From the cell containing the given text, extract its center point as (x, y) coordinate. 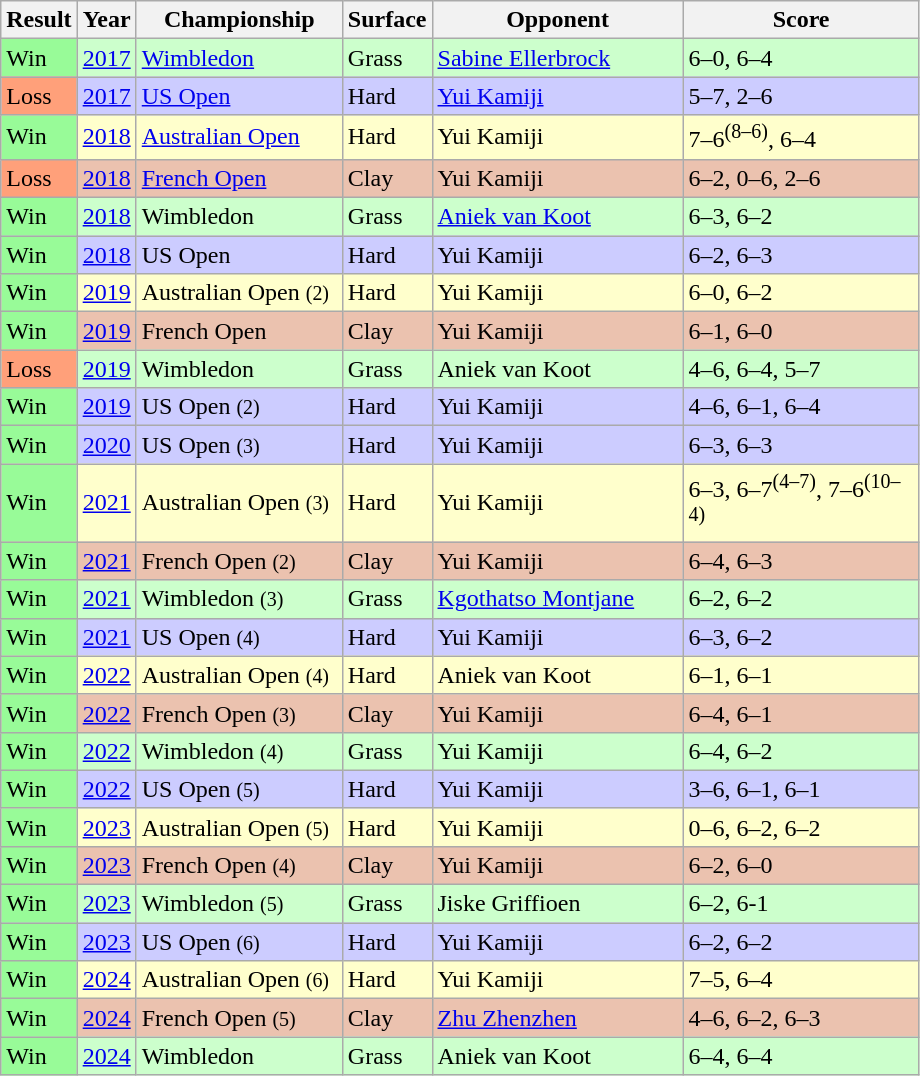
7–6(8–6), 6–4 (801, 138)
6–3, 6–3 (801, 445)
3–6, 6–1, 6–1 (801, 789)
4–6, 6–2, 6–3 (801, 1018)
Kgothatso Montjane (558, 599)
Jiske Griffioen (558, 904)
4–6, 6–1, 6–4 (801, 407)
French Open (2) (239, 561)
US Open (4) (239, 637)
US Open (5) (239, 789)
6–4, 6–1 (801, 713)
Australian Open (2) (239, 293)
Year (106, 20)
Opponent (558, 20)
6–4, 6–3 (801, 561)
US Open (3) (239, 445)
Australian Open (5) (239, 827)
US Open (6) (239, 942)
Australian Open (239, 138)
Wimbledon (3) (239, 599)
7–5, 6–4 (801, 980)
2020 (106, 445)
6–2, 6-1 (801, 904)
Zhu Zhenzhen (558, 1018)
Result (39, 20)
Surface (387, 20)
0–6, 6–2, 6–2 (801, 827)
6–1, 6–1 (801, 675)
Wimbledon (5) (239, 904)
Australian Open (4) (239, 675)
Wimbledon (4) (239, 751)
6–3, 6–7(4–7), 7–6(10–4) (801, 503)
6–2, 6–0 (801, 866)
Australian Open (3) (239, 503)
Score (801, 20)
French Open (5) (239, 1018)
Sabine Ellerbrock (558, 58)
6–0, 6–2 (801, 293)
6–0, 6–4 (801, 58)
4–6, 6–4, 5–7 (801, 369)
French Open (3) (239, 713)
6–2, 0–6, 2–6 (801, 178)
Championship (239, 20)
Australian Open (6) (239, 980)
6–4, 6–4 (801, 1056)
6–1, 6–0 (801, 331)
US Open (2) (239, 407)
5–7, 2–6 (801, 96)
French Open (4) (239, 866)
6–2, 6–3 (801, 255)
6–4, 6–2 (801, 751)
